For the text-containing cell, return its midpoint in (x, y) coordinate format. 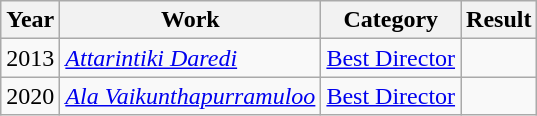
Ala Vaikunthapurramuloo (190, 96)
2020 (30, 96)
Category (391, 20)
2013 (30, 58)
Work (190, 20)
Result (499, 20)
Year (30, 20)
Attarintiki Daredi (190, 58)
